Pinpoint the cell where the given text exists, returning its [x, y] midpoint coordinate. 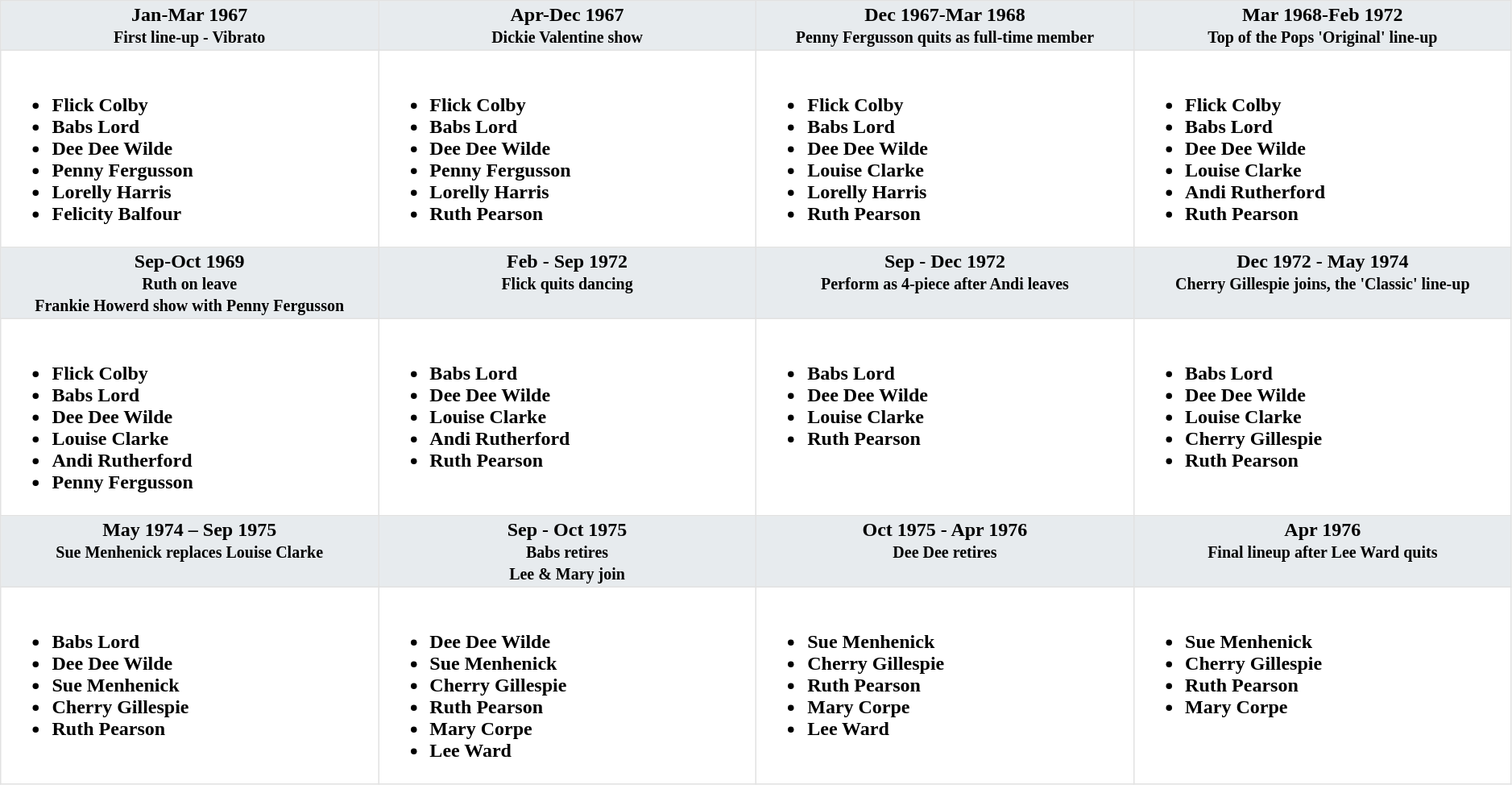
May 1974 – Sep 1975 Sue Menhenick replaces Louise Clarke [190, 551]
Sep - Oct 1975 Babs retiresLee & Mary join [567, 551]
Apr-Dec 1967Dickie Valentine show [567, 26]
Babs LordDee Dee WildeLouise ClarkeRuth Pearson [944, 417]
Mar 1968-Feb 1972Top of the Pops 'Original' line-up [1323, 26]
Sue MenhenickCherry GillespieRuth PearsonMary CorpeLee Ward [944, 685]
Flick ColbyBabs LordDee Dee WildeLouise ClarkeAndi RutherfordRuth Pearson [1323, 148]
Flick ColbyBabs LordDee Dee WildeLouise ClarkeLorelly HarrisRuth Pearson [944, 148]
Flick ColbyBabs LordDee Dee WildePenny FergussonLorelly HarrisFelicity Balfour [190, 148]
Babs LordDee Dee WildeSue MenhenickCherry GillespieRuth Pearson [190, 685]
Sue MenhenickCherry GillespieRuth PearsonMary Corpe [1323, 685]
Babs LordDee Dee WildeLouise ClarkeAndi RutherfordRuth Pearson [567, 417]
Dec 1967-Mar 1968Penny Fergusson quits as full-time member [944, 26]
Flick ColbyBabs LordDee Dee WildePenny FergussonLorelly HarrisRuth Pearson [567, 148]
Jan-Mar 1967First line-up - Vibrato [190, 26]
Sep-Oct 1969 Ruth on leaveFrankie Howerd show with Penny Fergusson [190, 283]
Sep - Dec 1972 Perform as 4-piece after Andi leaves [944, 283]
Apr 1976 Final lineup after Lee Ward quits [1323, 551]
Feb - Sep 1972 Flick quits dancing [567, 283]
Flick ColbyBabs LordDee Dee WildeLouise ClarkeAndi RutherfordPenny Fergusson [190, 417]
Oct 1975 - Apr 1976Dee Dee retires [944, 551]
Dee Dee WildeSue MenhenickCherry GillespieRuth PearsonMary CorpeLee Ward [567, 685]
Babs LordDee Dee WildeLouise ClarkeCherry GillespieRuth Pearson [1323, 417]
Dec 1972 - May 1974 Cherry Gillespie joins, the 'Classic' line-up [1323, 283]
